From the cell containing the given text, extract its center point as [X, Y] coordinate. 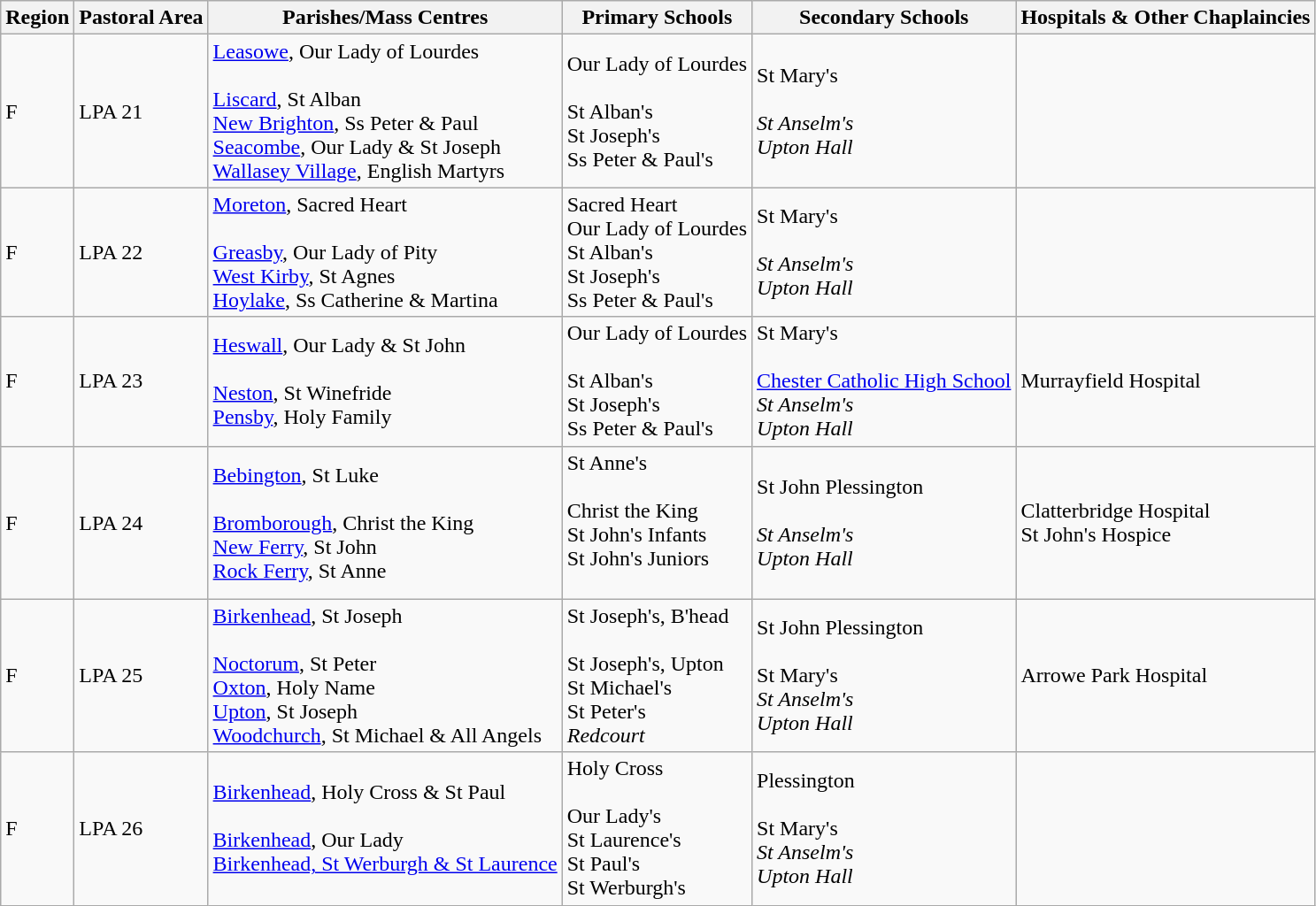
Sacred HeartOur Lady of Lourdes St Alban's St Joseph's Ss Peter & Paul's [657, 252]
St Mary's Chester Catholic High School St Anselm's Upton Hall [884, 381]
St John PlessingtonSt Anselm's Upton Hall [884, 522]
LPA 23 [142, 381]
Leasowe, Our Lady of Lourdes Liscard, St Alban New Brighton, Ss Peter & Paul Seacombe, Our Lady & St Joseph Wallasey Village, English Martyrs [385, 111]
LPA 26 [142, 828]
Holy Cross Our Lady's St Laurence's St Paul's St Werburgh's [657, 828]
Pastoral Area [142, 18]
Parishes/Mass Centres [385, 18]
Murrayfield Hospital [1166, 381]
Hospitals & Other Chaplaincies [1166, 18]
Birkenhead, St Joseph Noctorum, St Peter Oxton, Holy Name Upton, St Joseph Woodchurch, St Michael & All Angels [385, 676]
Primary Schools [657, 18]
Plessington St Mary's St Anselm's Upton Hall [884, 828]
Bebington, St LukeBromborough, Christ the King New Ferry, St John Rock Ferry, St Anne [385, 522]
LPA 24 [142, 522]
LPA 25 [142, 676]
Clatterbridge HospitalSt John's Hospice [1166, 522]
Secondary Schools [884, 18]
LPA 22 [142, 252]
Heswall, Our Lady & St John Neston, St Winefride Pensby, Holy Family [385, 381]
St John Plessington St Mary's St Anselm's Upton Hall [884, 676]
LPA 21 [142, 111]
Region [37, 18]
Arrowe Park Hospital [1166, 676]
St Anne's Christ the King St John's Infants St John's Juniors [657, 522]
St Joseph's, B'head St Joseph's, Upton St Michael's St Peter's Redcourt [657, 676]
Moreton, Sacred Heart Greasby, Our Lady of Pity West Kirby, St Agnes Hoylake, Ss Catherine & Martina [385, 252]
Birkenhead, Holy Cross & St Paul Birkenhead, Our Lady Birkenhead, St Werburgh & St Laurence [385, 828]
